Provide the (X, Y) coordinate of the cell's center where the given text is located.  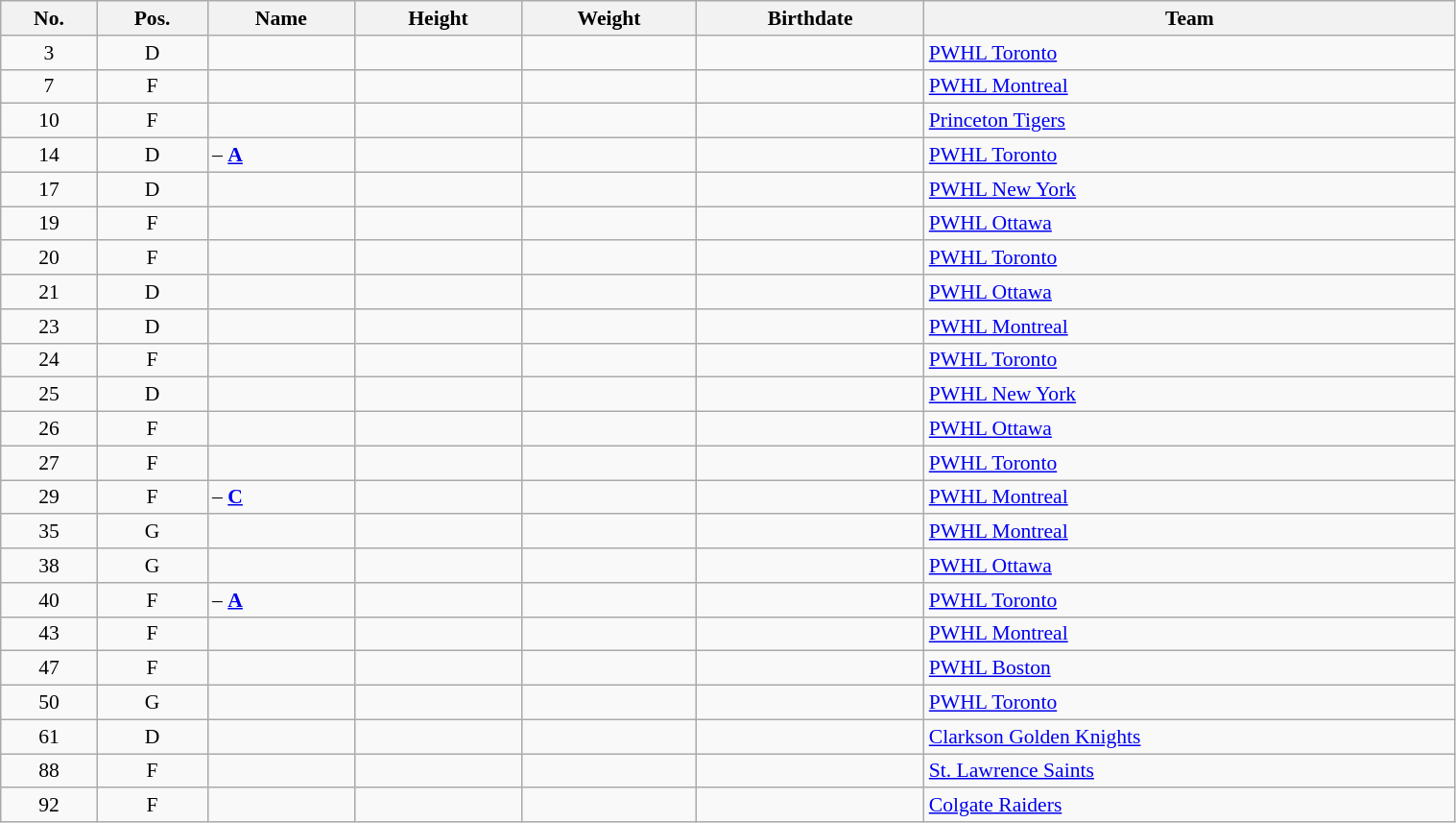
43 (49, 634)
– C (281, 497)
24 (49, 360)
92 (49, 806)
19 (49, 224)
61 (49, 737)
21 (49, 292)
Team (1190, 18)
Colgate Raiders (1190, 806)
27 (49, 463)
St. Lawrence Saints (1190, 771)
23 (49, 327)
47 (49, 668)
Height (439, 18)
50 (49, 703)
29 (49, 497)
26 (49, 429)
7 (49, 86)
PWHL Boston (1190, 668)
Pos. (152, 18)
14 (49, 156)
17 (49, 189)
88 (49, 771)
40 (49, 600)
Name (281, 18)
Clarkson Golden Knights (1190, 737)
25 (49, 395)
35 (49, 532)
Weight (609, 18)
Princeton Tigers (1190, 121)
3 (49, 53)
38 (49, 566)
No. (49, 18)
20 (49, 258)
10 (49, 121)
Birthdate (810, 18)
